From the cell containing the given text, extract its center point as [X, Y] coordinate. 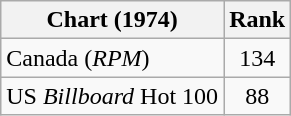
Chart (1974) [112, 20]
Rank [258, 20]
88 [258, 96]
US Billboard Hot 100 [112, 96]
134 [258, 58]
Canada (RPM) [112, 58]
